Return [X, Y] of the center of cell containing provided text 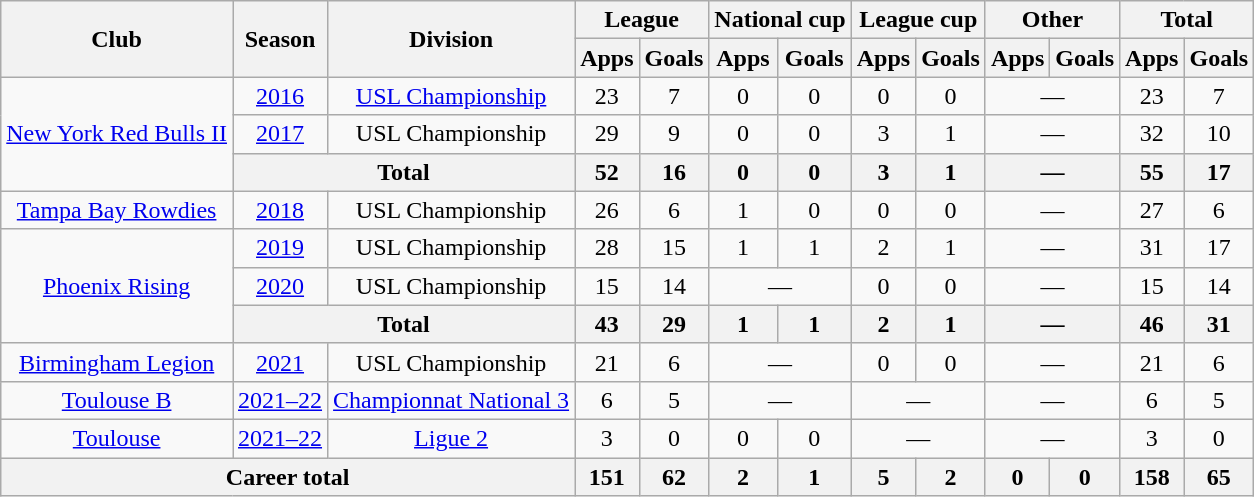
2016 [280, 96]
16 [674, 172]
Birmingham Legion [117, 362]
2017 [280, 134]
New York Red Bulls II [117, 134]
Tampa Bay Rowdies [117, 210]
2019 [280, 248]
2018 [280, 210]
65 [1219, 477]
27 [1152, 210]
Toulouse [117, 438]
26 [607, 210]
9 [674, 134]
Career total [288, 477]
Season [280, 39]
55 [1152, 172]
Ligue 2 [452, 438]
46 [1152, 324]
32 [1152, 134]
158 [1152, 477]
10 [1219, 134]
League [642, 20]
28 [607, 248]
151 [607, 477]
2021 [280, 362]
National cup [780, 20]
League cup [918, 20]
62 [674, 477]
2020 [280, 286]
43 [607, 324]
Other [1052, 20]
Championnat National 3 [452, 400]
Phoenix Rising [117, 286]
Division [452, 39]
Toulouse B [117, 400]
Club [117, 39]
52 [607, 172]
